Detect which cell encompasses the target text, then output its (x, y) center coordinate. 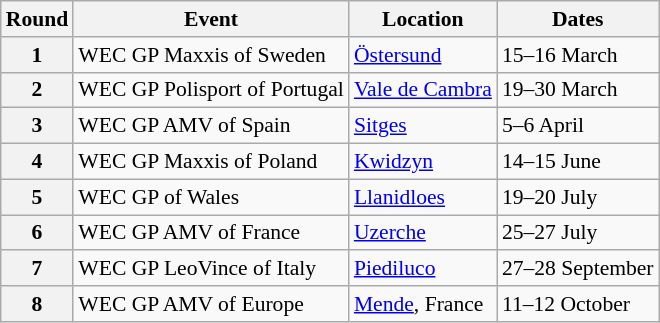
25–27 July (578, 233)
WEC GP Maxxis of Poland (211, 162)
19–30 March (578, 90)
WEC GP AMV of Spain (211, 126)
11–12 October (578, 304)
Piediluco (423, 269)
4 (38, 162)
14–15 June (578, 162)
Mende, France (423, 304)
Dates (578, 19)
WEC GP of Wales (211, 197)
WEC GP LeoVince of Italy (211, 269)
8 (38, 304)
Llanidloes (423, 197)
Sitges (423, 126)
Vale de Cambra (423, 90)
Location (423, 19)
Uzerche (423, 233)
7 (38, 269)
5–6 April (578, 126)
Round (38, 19)
15–16 March (578, 55)
5 (38, 197)
Event (211, 19)
Östersund (423, 55)
WEC GP Maxxis of Sweden (211, 55)
1 (38, 55)
WEC GP Polisport of Portugal (211, 90)
6 (38, 233)
WEC GP AMV of Europe (211, 304)
Kwidzyn (423, 162)
27–28 September (578, 269)
2 (38, 90)
WEC GP AMV of France (211, 233)
3 (38, 126)
19–20 July (578, 197)
